Return (X, Y) of the center of cell containing provided text 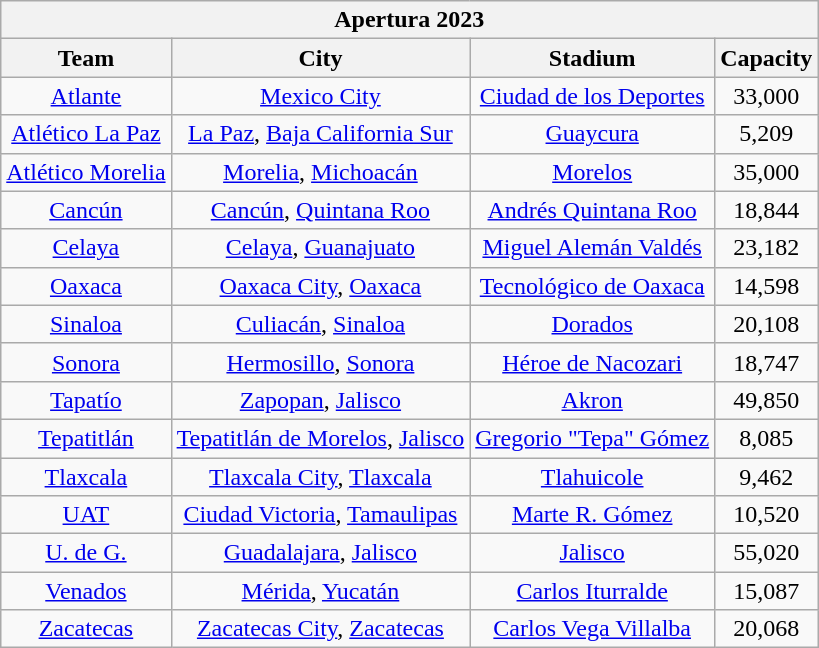
Celaya (86, 248)
Stadium (592, 58)
Atlante (86, 96)
8,085 (766, 438)
20,068 (766, 629)
Celaya, Guanajuato (320, 248)
Capacity (766, 58)
U. de G. (86, 553)
Miguel Alemán Valdés (592, 248)
18,747 (766, 362)
Tepatitlán (86, 438)
Venados (86, 591)
Zacatecas City, Zacatecas (320, 629)
55,020 (766, 553)
Oaxaca (86, 286)
Carlos Vega Villalba (592, 629)
Ciudad de los Deportes (592, 96)
Sinaloa (86, 324)
Dorados (592, 324)
23,182 (766, 248)
Atlético Morelia (86, 172)
Guaycura (592, 134)
Morelia, Michoacán (320, 172)
15,087 (766, 591)
Akron (592, 400)
Mérida, Yucatán (320, 591)
49,850 (766, 400)
Atlético La Paz (86, 134)
Andrés Quintana Roo (592, 210)
33,000 (766, 96)
UAT (86, 515)
Tapatío (86, 400)
Culiacán, Sinaloa (320, 324)
Zacatecas (86, 629)
Apertura 2023 (410, 20)
Héroe de Nacozari (592, 362)
Oaxaca City, Oaxaca (320, 286)
Hermosillo, Sonora (320, 362)
9,462 (766, 477)
Cancún (86, 210)
Gregorio "Tepa" Gómez (592, 438)
10,520 (766, 515)
5,209 (766, 134)
Sonora (86, 362)
Marte R. Gómez (592, 515)
Tepatitlán de Morelos, Jalisco (320, 438)
35,000 (766, 172)
Cancún, Quintana Roo (320, 210)
Guadalajara, Jalisco (320, 553)
Carlos Iturralde (592, 591)
Jalisco (592, 553)
City (320, 58)
18,844 (766, 210)
14,598 (766, 286)
Morelos (592, 172)
La Paz, Baja California Sur (320, 134)
Tlaxcala (86, 477)
Tecnológico de Oaxaca (592, 286)
Tlaxcala City, Tlaxcala (320, 477)
20,108 (766, 324)
Team (86, 58)
Zapopan, Jalisco (320, 400)
Mexico City (320, 96)
Ciudad Victoria, Tamaulipas (320, 515)
Tlahuicole (592, 477)
